Determine the (x, y) coordinate at the center of the cell enclosing the given text.  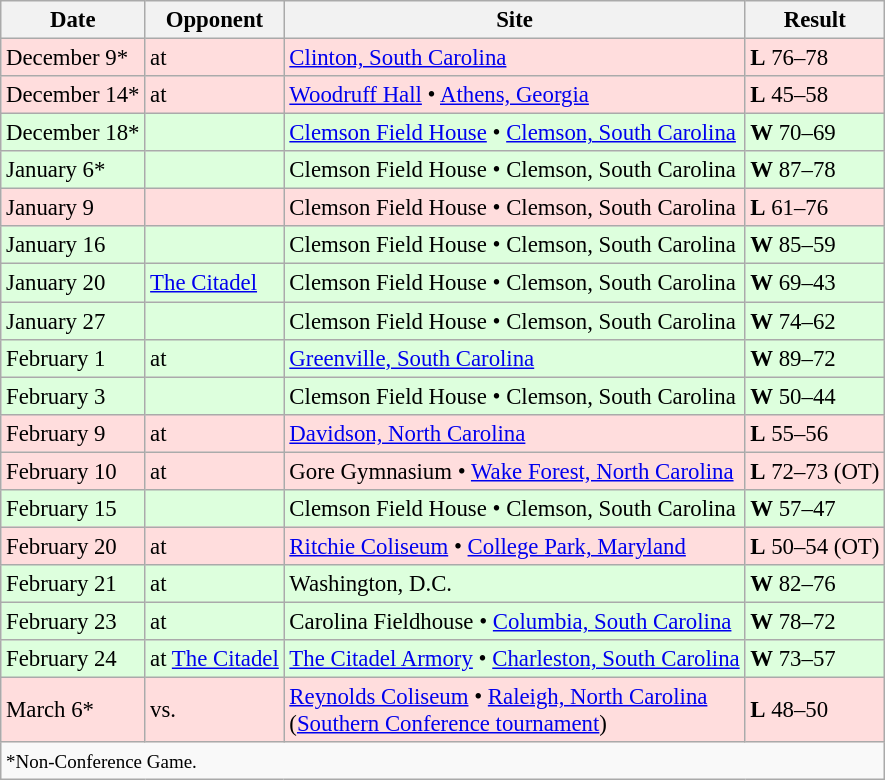
W 50–44 (815, 396)
January 16 (73, 245)
February 15 (73, 509)
Carolina Fieldhouse • Columbia, South Carolina (514, 621)
February 9 (73, 433)
W 69–43 (815, 283)
W 87–78 (815, 170)
February 20 (73, 546)
The Citadel (214, 283)
Greenville, South Carolina (514, 358)
L 76–78 (815, 58)
W 78–72 (815, 621)
Ritchie Coliseum • College Park, Maryland (514, 546)
vs. (214, 710)
Opponent (214, 20)
January 20 (73, 283)
Gore Gymnasium • Wake Forest, North Carolina (514, 471)
L 72–73 (OT) (815, 471)
February 1 (73, 358)
Date (73, 20)
January 9 (73, 208)
February 24 (73, 659)
The Citadel Armory • Charleston, South Carolina (514, 659)
February 21 (73, 584)
Washington, D.C. (514, 584)
L 45–58 (815, 95)
January 6* (73, 170)
W 85–59 (815, 245)
December 9* (73, 58)
L 61–76 (815, 208)
Result (815, 20)
L 50–54 (OT) (815, 546)
L 48–50 (815, 710)
W 73–57 (815, 659)
L 55–56 (815, 433)
March 6* (73, 710)
January 27 (73, 321)
*Non-Conference Game. (443, 761)
February 23 (73, 621)
Clinton, South Carolina (514, 58)
W 70–69 (815, 133)
at The Citadel (214, 659)
Woodruff Hall • Athens, Georgia (514, 95)
Reynolds Coliseum • Raleigh, North Carolina(Southern Conference tournament) (514, 710)
Davidson, North Carolina (514, 433)
Site (514, 20)
December 18* (73, 133)
December 14* (73, 95)
W 82–76 (815, 584)
W 89–72 (815, 358)
February 3 (73, 396)
W 57–47 (815, 509)
W 74–62 (815, 321)
February 10 (73, 471)
